Identify which cell holds the provided text, then report its (x, y) central coordinate. 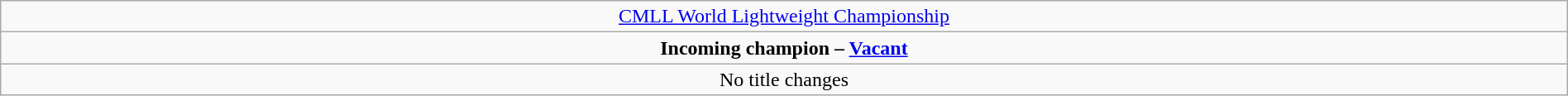
No title changes (784, 79)
Incoming champion – Vacant (784, 48)
CMLL World Lightweight Championship (784, 17)
